Locate the cell with the specified text and output its (X, Y) center coordinate. 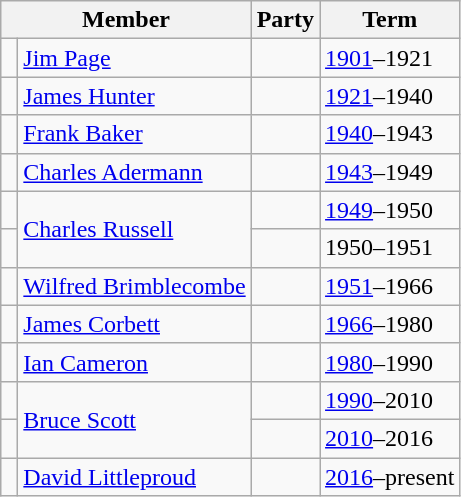
Wilfred Brimblecombe (134, 286)
Term (390, 20)
Bruce Scott (134, 419)
1966–1980 (390, 324)
Party (285, 20)
2010–2016 (390, 438)
Ian Cameron (134, 362)
1943–1949 (390, 172)
Charles Russell (134, 229)
1951–1966 (390, 286)
1950–1951 (390, 248)
David Littleproud (134, 477)
James Corbett (134, 324)
1980–1990 (390, 362)
Member (126, 20)
Jim Page (134, 58)
2016–present (390, 477)
1949–1950 (390, 210)
1940–1943 (390, 134)
1901–1921 (390, 58)
1990–2010 (390, 400)
1921–1940 (390, 96)
Frank Baker (134, 134)
Charles Adermann (134, 172)
James Hunter (134, 96)
